Capture the cell that displays the provided text and extract its (x, y) central coordinate. 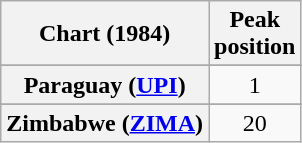
Chart (1984) (105, 34)
Zimbabwe (ZIMA) (105, 123)
Paraguay (UPI) (105, 85)
1 (254, 85)
Peakposition (254, 34)
20 (254, 123)
